Identify which cell holds the provided text, then report its (X, Y) central coordinate. 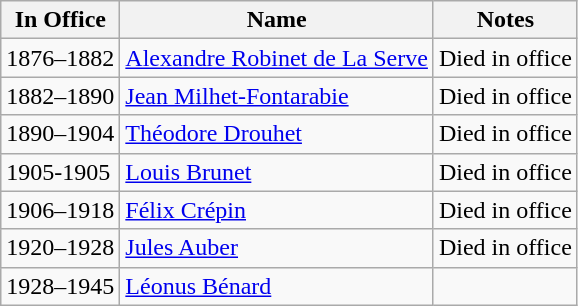
1876–1882 (60, 58)
1920–1928 (60, 248)
Léonus Bénard (277, 286)
Notes (505, 20)
Jules Auber (277, 248)
In Office (60, 20)
1890–1904 (60, 134)
1906–1918 (60, 210)
1905-1905 (60, 172)
Théodore Drouhet (277, 134)
1882–1890 (60, 96)
Name (277, 20)
Jean Milhet-Fontarabie (277, 96)
Félix Crépin (277, 210)
Alexandre Robinet de La Serve (277, 58)
Louis Brunet (277, 172)
1928–1945 (60, 286)
